Extract the [X, Y] coordinate from the center of the cell holding the provided text.  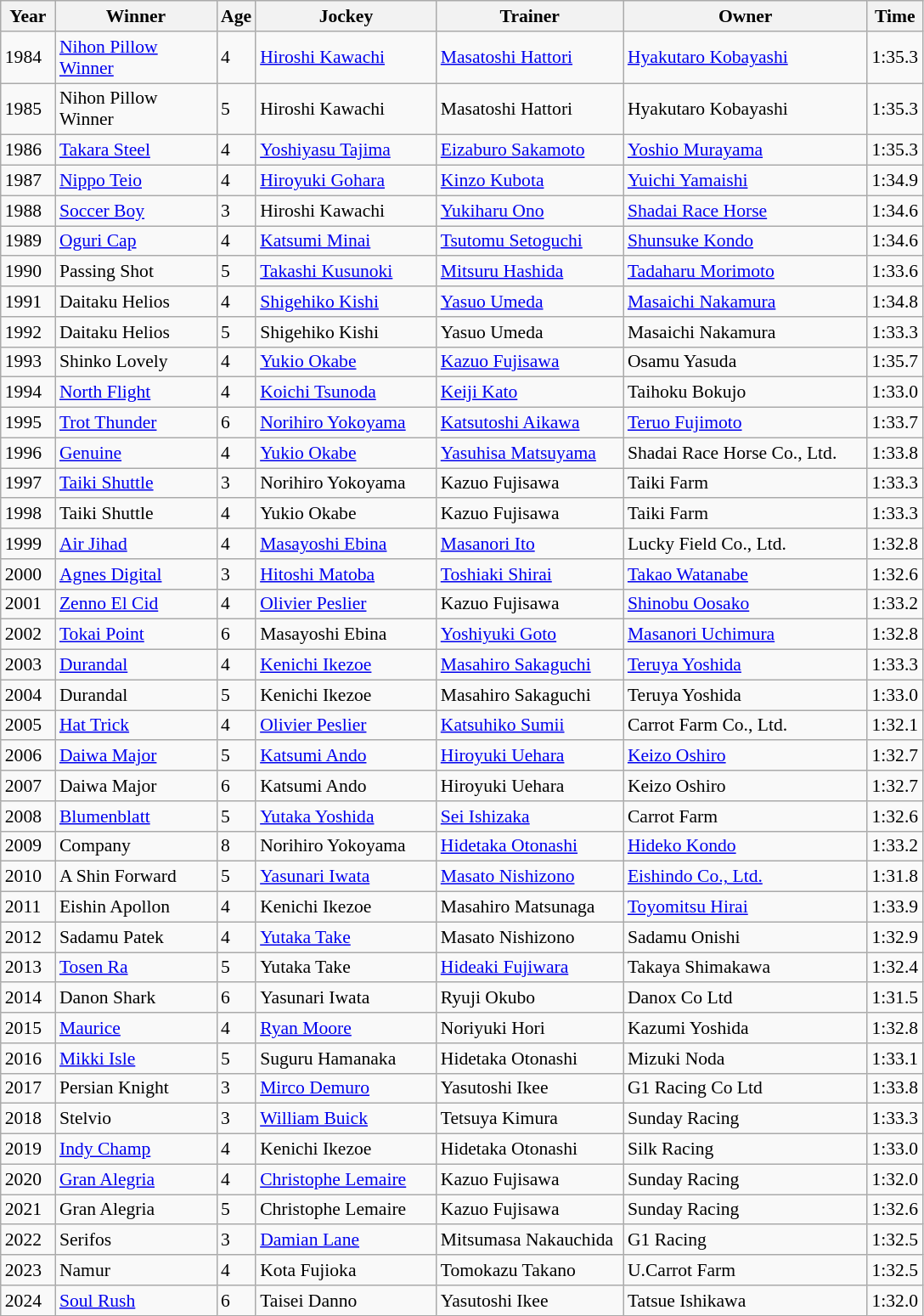
1:34.8 [895, 302]
2011 [28, 907]
Soccer Boy [136, 211]
2015 [28, 1028]
Yasuhisa Matsuyama [530, 453]
Kota Fujioka [346, 1270]
Mikki Isle [136, 1059]
2010 [28, 877]
Owner [746, 16]
Winner [136, 16]
1:32.9 [895, 937]
Toshiaki Shirai [530, 574]
Eizaburo Sakamoto [530, 150]
2021 [28, 1210]
Takaya Shimakawa [746, 968]
Sadamu Onishi [746, 937]
Masahiro Matsunaga [530, 907]
Takashi Kusunoki [346, 272]
Genuine [136, 453]
1986 [28, 150]
Mizuki Noda [746, 1059]
North Flight [136, 393]
Danon Shark [136, 998]
Carrot Farm [746, 816]
1:31.8 [895, 877]
Yukiharu Ono [530, 211]
1997 [28, 483]
Osamu Yasuda [746, 362]
2001 [28, 604]
William Buick [346, 1119]
Shinobu Oosako [746, 604]
2024 [28, 1301]
Year [28, 16]
Silk Racing [746, 1149]
Shinko Lovely [136, 362]
Shunsuke Kondo [746, 241]
Trot Thunder [136, 423]
2000 [28, 574]
1992 [28, 332]
Agnes Digital [136, 574]
Taisei Danno [346, 1301]
2002 [28, 635]
Yoshiyasu Tajima [346, 150]
2012 [28, 937]
2016 [28, 1059]
Masanori Ito [530, 544]
Danox Co Ltd [746, 998]
1990 [28, 272]
Katsumi Minai [346, 241]
1994 [28, 393]
G1 Racing Co Ltd [746, 1088]
Yuichi Yamaishi [746, 181]
Masanori Uchimura [746, 635]
2006 [28, 756]
Taihoku Bokujo [746, 393]
Namur [136, 1270]
Nippo Teio [136, 181]
Mirco Demuro [346, 1088]
A Shin Forward [136, 877]
Ryuji Okubo [530, 998]
1996 [28, 453]
1:33.1 [895, 1059]
Hideaki Fujiwara [530, 968]
Shadai Race Horse Co., Ltd. [746, 453]
1989 [28, 241]
2009 [28, 846]
1:32.4 [895, 968]
1993 [28, 362]
Eishin Apollon [136, 907]
1995 [28, 423]
Time [895, 16]
Hiroyuki Gohara [346, 181]
Koichi Tsunoda [346, 393]
1:34.9 [895, 181]
Lucky Field Co., Ltd. [746, 544]
2013 [28, 968]
Shadai Race Horse [746, 211]
Hideko Kondo [746, 846]
Blumenblatt [136, 816]
Mitsumasa Nakauchida [530, 1240]
2023 [28, 1270]
Hat Trick [136, 726]
Ryan Moore [346, 1028]
Tatsue Ishikawa [746, 1301]
Yoshio Murayama [746, 150]
2018 [28, 1119]
Sadamu Patek [136, 937]
2007 [28, 786]
1:32.1 [895, 726]
Serifos [136, 1240]
Soul Rush [136, 1301]
Trainer [530, 16]
1985 [28, 109]
1999 [28, 544]
Tetsuya Kimura [530, 1119]
2003 [28, 665]
Tosen Ra [136, 968]
Tomokazu Takano [530, 1270]
Takao Watanabe [746, 574]
Katsuhiko Sumii [530, 726]
Passing Shot [136, 272]
Persian Knight [136, 1088]
1991 [28, 302]
U.Carrot Farm [746, 1270]
Air Jihad [136, 544]
Takara Steel [136, 150]
Kinzo Kubota [530, 181]
Teruo Fujimoto [746, 423]
Sei Ishizaka [530, 816]
Mitsuru Hashida [530, 272]
Eishindo Co., Ltd. [746, 877]
Hitoshi Matoba [346, 574]
Yoshiyuki Goto [530, 635]
Zenno El Cid [136, 604]
Noriyuki Hori [530, 1028]
Company [136, 846]
1:33.7 [895, 423]
1:33.6 [895, 272]
Katsutoshi Aikawa [530, 423]
Kazumi Yoshida [746, 1028]
Suguru Hamanaka [346, 1059]
2005 [28, 726]
1998 [28, 514]
1:35.7 [895, 362]
2020 [28, 1179]
2019 [28, 1149]
G1 Racing [746, 1240]
Jockey [346, 16]
Oguri Cap [136, 241]
2008 [28, 816]
Stelvio [136, 1119]
Tokai Point [136, 635]
Indy Champ [136, 1149]
Tsutomu Setoguchi [530, 241]
1987 [28, 181]
Yutaka Yoshida [346, 816]
2014 [28, 998]
2022 [28, 1240]
1:33.9 [895, 907]
Damian Lane [346, 1240]
Carrot Farm Co., Ltd. [746, 726]
Toyomitsu Hirai [746, 907]
Keiji Kato [530, 393]
8 [236, 846]
Age [236, 16]
Tadaharu Morimoto [746, 272]
1988 [28, 211]
1984 [28, 58]
2004 [28, 695]
1:31.5 [895, 998]
2017 [28, 1088]
Maurice [136, 1028]
